Return [X, Y] of the center of cell containing provided text 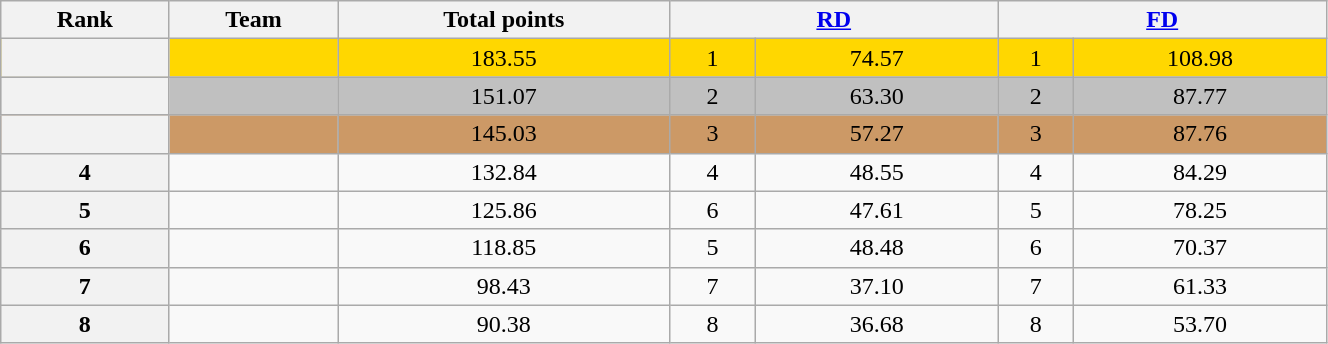
70.37 [1200, 248]
84.29 [1200, 172]
87.76 [1200, 134]
118.85 [504, 248]
145.03 [504, 134]
78.25 [1200, 210]
37.10 [876, 286]
61.33 [1200, 286]
Rank [85, 20]
151.07 [504, 96]
53.70 [1200, 324]
98.43 [504, 286]
183.55 [504, 58]
48.55 [876, 172]
108.98 [1200, 58]
RD [834, 20]
48.48 [876, 248]
87.77 [1200, 96]
90.38 [504, 324]
36.68 [876, 324]
Total points [504, 20]
74.57 [876, 58]
63.30 [876, 96]
47.61 [876, 210]
Team [254, 20]
132.84 [504, 172]
125.86 [504, 210]
FD [1162, 20]
57.27 [876, 134]
